Provide the [x, y] coordinate of the cell's center where the given text is located.  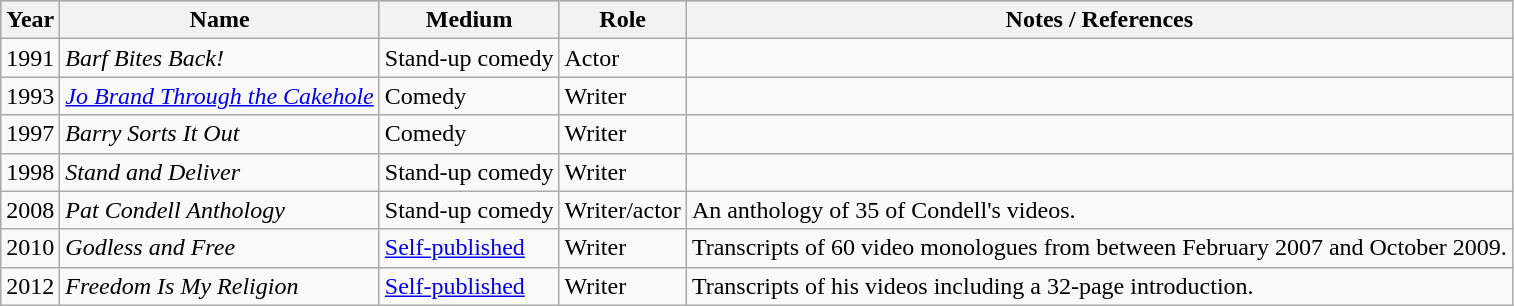
Role [622, 20]
Notes / References [1099, 20]
2010 [30, 248]
1991 [30, 58]
2012 [30, 286]
Jo Brand Through the Cakehole [220, 96]
Godless and Free [220, 248]
Barry Sorts It Out [220, 134]
Transcripts of his videos including a 32-page introduction. [1099, 286]
Writer/actor [622, 210]
Pat Condell Anthology [220, 210]
1997 [30, 134]
Barf Bites Back! [220, 58]
1998 [30, 172]
An anthology of 35 of Condell's videos. [1099, 210]
Stand and Deliver [220, 172]
Freedom Is My Religion [220, 286]
2008 [30, 210]
Transcripts of 60 video monologues from between February 2007 and October 2009. [1099, 248]
1993 [30, 96]
Medium [469, 20]
Name [220, 20]
Actor [622, 58]
Year [30, 20]
